Return the [x, y] coordinate for the center point of the cell that contains the specified text.  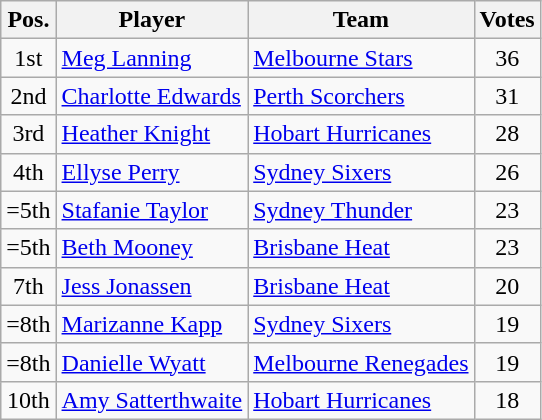
1st [28, 58]
Heather Knight [152, 134]
Jess Jonassen [152, 286]
28 [507, 134]
7th [28, 286]
Meg Lanning [152, 58]
Melbourne Stars [361, 58]
20 [507, 286]
Ellyse Perry [152, 172]
Marizanne Kapp [152, 324]
Pos. [28, 20]
Charlotte Edwards [152, 96]
Melbourne Renegades [361, 362]
36 [507, 58]
Votes [507, 20]
2nd [28, 96]
Amy Satterthwaite [152, 400]
Player [152, 20]
Danielle Wyatt [152, 362]
Team [361, 20]
4th [28, 172]
Beth Mooney [152, 248]
Perth Scorchers [361, 96]
26 [507, 172]
18 [507, 400]
3rd [28, 134]
Stafanie Taylor [152, 210]
Sydney Thunder [361, 210]
31 [507, 96]
10th [28, 400]
